Pinpoint the cell where the given text exists, returning its [x, y] midpoint coordinate. 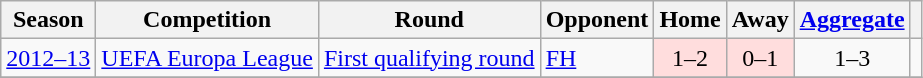
Season [48, 20]
Away [760, 20]
Round [429, 20]
Opponent [597, 20]
1–2 [690, 58]
FH [597, 58]
2012–13 [48, 58]
First qualifying round [429, 58]
Competition [208, 20]
Home [690, 20]
UEFA Europa League [208, 58]
1–3 [852, 58]
0–1 [760, 58]
Aggregate [852, 20]
